From the cell containing the given text, extract its center point as [X, Y] coordinate. 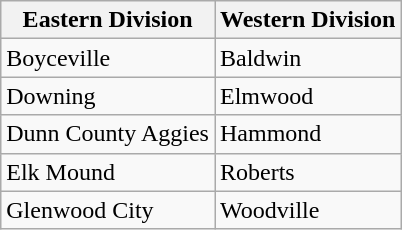
Western Division [307, 20]
Hammond [307, 134]
Roberts [307, 172]
Glenwood City [108, 210]
Elk Mound [108, 172]
Baldwin [307, 58]
Eastern Division [108, 20]
Downing [108, 96]
Elmwood [307, 96]
Boyceville [108, 58]
Dunn County Aggies [108, 134]
Woodville [307, 210]
